Return the (x, y) coordinate for the center point of the cell that contains the specified text.  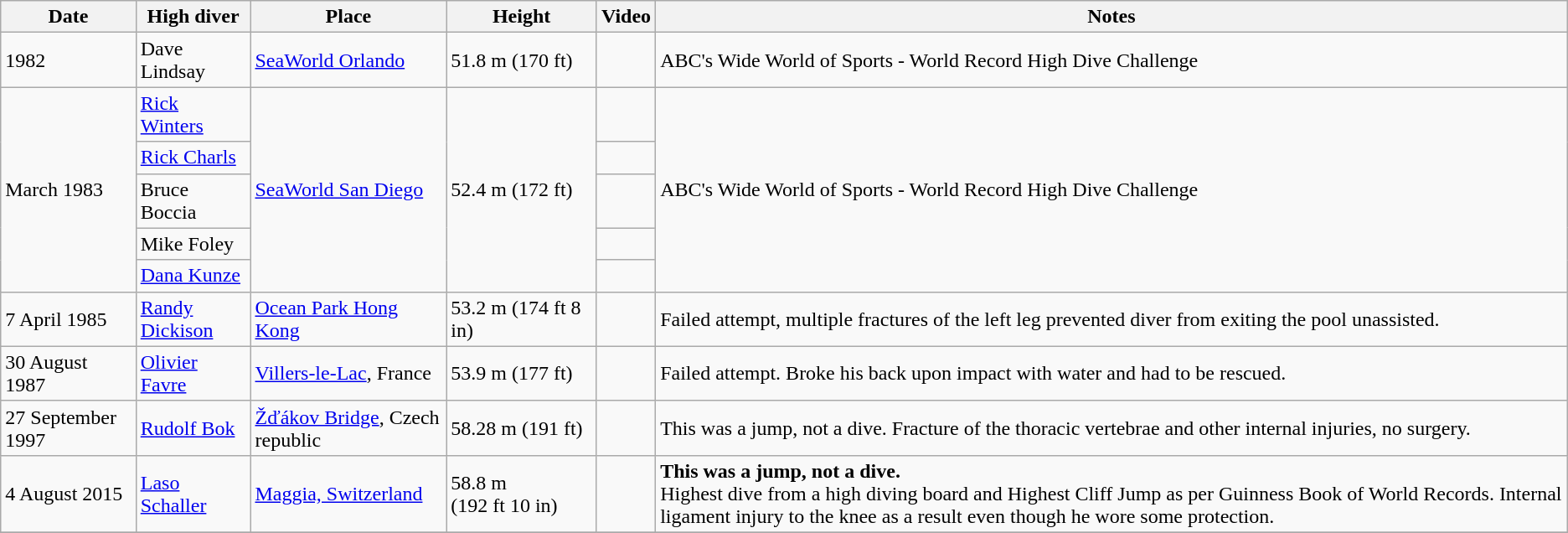
4 August 2015 (69, 494)
March 1983 (69, 189)
1982 (69, 60)
Žďákov Bridge, Czech republic (348, 427)
30 August 1987 (69, 374)
This was a jump, not a dive. Fracture of the thoracic vertebrae and other internal injuries, no surgery. (1112, 427)
SeaWorld San Diego (348, 189)
58.28 m (191 ft) (522, 427)
Video (626, 17)
Ocean Park Hong Kong (348, 318)
Place (348, 17)
7 April 1985 (69, 318)
52.4 m (172 ft) (522, 189)
Failed attempt. Broke his back upon impact with water and had to be rescued. (1112, 374)
Laso Schaller (193, 494)
Notes (1112, 17)
Date (69, 17)
Randy Dickison (193, 318)
Rick Charls (193, 158)
Rick Winters (193, 114)
53.9 m (177 ft) (522, 374)
High diver (193, 17)
27 September 1997 (69, 427)
Failed attempt, multiple fractures of the left leg prevented diver from exiting the pool unassisted. (1112, 318)
Dana Kunze (193, 276)
51.8 m (170 ft) (522, 60)
Olivier Favre (193, 374)
SeaWorld Orlando (348, 60)
Dave Lindsay (193, 60)
Villers-le-Lac, France (348, 374)
Height (522, 17)
Mike Foley (193, 244)
Bruce Boccia (193, 201)
58.8 m (192 ft 10 in) (522, 494)
Rudolf Bok (193, 427)
53.2 m (174 ft 8 in) (522, 318)
Maggia, Switzerland (348, 494)
